From the cell containing the given text, extract its center point as [X, Y] coordinate. 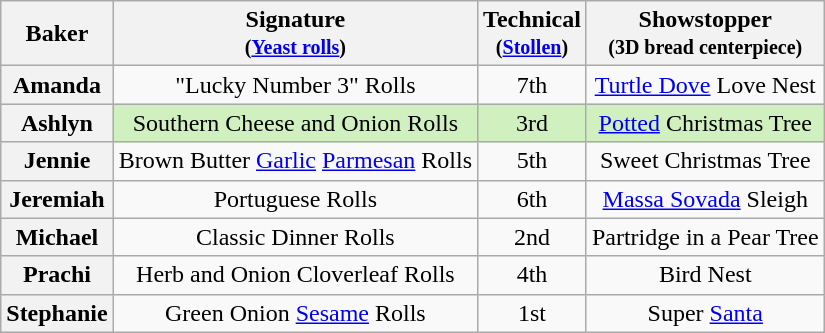
Brown Butter Garlic Parmesan Rolls [295, 161]
Herb and Onion Cloverleaf Rolls [295, 275]
Michael [57, 237]
2nd [532, 237]
Signature(Yeast rolls) [295, 34]
Prachi [57, 275]
Southern Cheese and Onion Rolls [295, 123]
7th [532, 85]
5th [532, 161]
1st [532, 313]
3rd [532, 123]
Stephanie [57, 313]
6th [532, 199]
Portuguese Rolls [295, 199]
"Lucky Number 3" Rolls [295, 85]
Technical(Stollen) [532, 34]
Baker [57, 34]
Partridge in a Pear Tree [705, 237]
Ashlyn [57, 123]
Sweet Christmas Tree [705, 161]
Jeremiah [57, 199]
Jennie [57, 161]
Showstopper(3D bread centerpiece) [705, 34]
Classic Dinner Rolls [295, 237]
Massa Sovada Sleigh [705, 199]
Amanda [57, 85]
Super Santa [705, 313]
4th [532, 275]
Bird Nest [705, 275]
Potted Christmas Tree [705, 123]
Turtle Dove Love Nest [705, 85]
Green Onion Sesame Rolls [295, 313]
